Extract the [x, y] coordinate from the center of the cell holding the provided text.  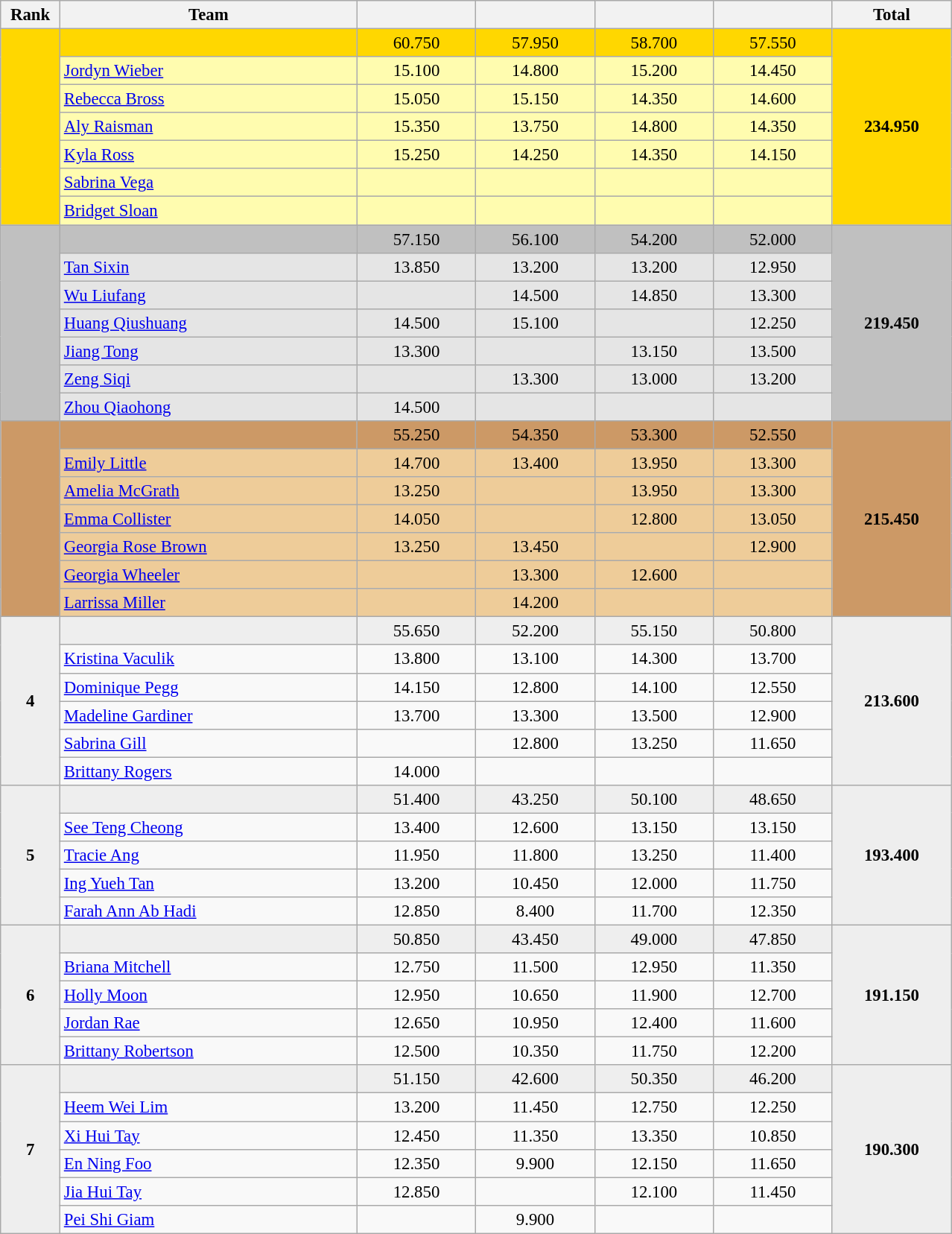
57.950 [535, 43]
12.150 [654, 1163]
10.350 [535, 1051]
Sabrina Gill [209, 743]
14.300 [654, 659]
15.350 [416, 127]
En Ning Foo [209, 1163]
12.000 [654, 883]
14.200 [535, 603]
Madeline Gardiner [209, 715]
13.100 [535, 659]
13.800 [416, 659]
Briana Mitchell [209, 967]
15.250 [416, 155]
Rank [31, 15]
Zeng Siqi [209, 379]
Kristina Vaculik [209, 659]
Georgia Rose Brown [209, 547]
50.850 [416, 940]
55.150 [654, 631]
14.050 [416, 519]
Dominique Pegg [209, 687]
Larrissa Miller [209, 603]
54.200 [654, 239]
14.850 [654, 295]
Jordyn Wieber [209, 71]
Jiang Tong [209, 351]
58.700 [654, 43]
54.350 [535, 435]
12.400 [654, 1023]
10.950 [535, 1023]
191.150 [892, 996]
11.900 [654, 996]
Farah Ann Ab Hadi [209, 911]
Bridget Sloan [209, 211]
60.750 [416, 43]
Aly Raisman [209, 127]
12.650 [416, 1023]
190.300 [892, 1150]
Tracie Ang [209, 855]
11.800 [535, 855]
Holly Moon [209, 996]
13.000 [654, 379]
57.150 [416, 239]
14.450 [773, 71]
43.450 [535, 940]
14.000 [416, 771]
5 [31, 855]
57.550 [773, 43]
Emma Collister [209, 519]
Total [892, 15]
56.100 [535, 239]
10.850 [773, 1136]
6 [31, 996]
49.000 [654, 940]
Georgia Wheeler [209, 575]
7 [31, 1150]
10.450 [535, 883]
Rebecca Bross [209, 99]
Wu Liufang [209, 295]
12.700 [773, 996]
219.450 [892, 323]
13.050 [773, 519]
Ing Yueh Tan [209, 883]
15.150 [535, 99]
53.300 [654, 435]
8.400 [535, 911]
51.400 [416, 800]
Amelia McGrath [209, 491]
50.100 [654, 800]
12.500 [416, 1051]
12.100 [654, 1192]
50.350 [654, 1080]
51.150 [416, 1080]
Sabrina Vega [209, 183]
10.650 [535, 996]
13.450 [535, 547]
15.200 [654, 71]
42.600 [535, 1080]
11.500 [535, 967]
11.600 [773, 1023]
Heem Wei Lim [209, 1107]
Brittany Rogers [209, 771]
14.700 [416, 463]
See Teng Cheong [209, 827]
46.200 [773, 1080]
11.400 [773, 855]
14.100 [654, 687]
11.950 [416, 855]
12.450 [416, 1136]
Emily Little [209, 463]
52.000 [773, 239]
213.600 [892, 701]
48.650 [773, 800]
52.200 [535, 631]
47.850 [773, 940]
12.200 [773, 1051]
55.250 [416, 435]
12.550 [773, 687]
Brittany Robertson [209, 1051]
234.950 [892, 127]
Tan Sixin [209, 267]
Jordan Rae [209, 1023]
Zhou Qiaohong [209, 407]
Jia Hui Tay [209, 1192]
Team [209, 15]
14.250 [535, 155]
Pei Shi Giam [209, 1219]
55.650 [416, 631]
15.050 [416, 99]
14.600 [773, 99]
11.700 [654, 911]
Kyla Ross [209, 155]
13.750 [535, 127]
Xi Hui Tay [209, 1136]
13.350 [654, 1136]
50.800 [773, 631]
52.550 [773, 435]
193.400 [892, 855]
4 [31, 701]
Huang Qiushuang [209, 323]
13.850 [416, 267]
43.250 [535, 800]
215.450 [892, 519]
